Search for the cell housing the specified text and yield its [X, Y] center coordinate. 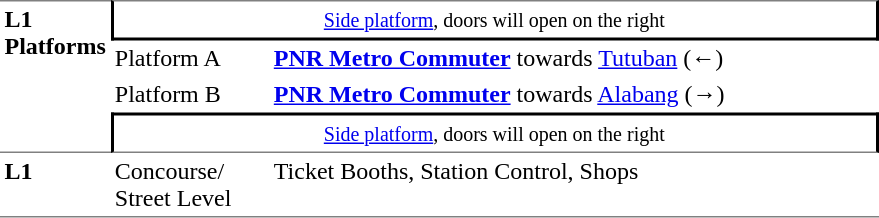
Platform A [190, 58]
PNR Metro Commuter towards Alabang (→) [574, 94]
Platform B [190, 94]
Ticket Booths, Station Control, Shops [574, 185]
PNR Metro Commuter towards Tutuban (←) [574, 58]
L1Platforms [55, 76]
Concourse/Street Level [190, 185]
L1 [55, 185]
